From the cell containing the given text, extract its center point as (X, Y) coordinate. 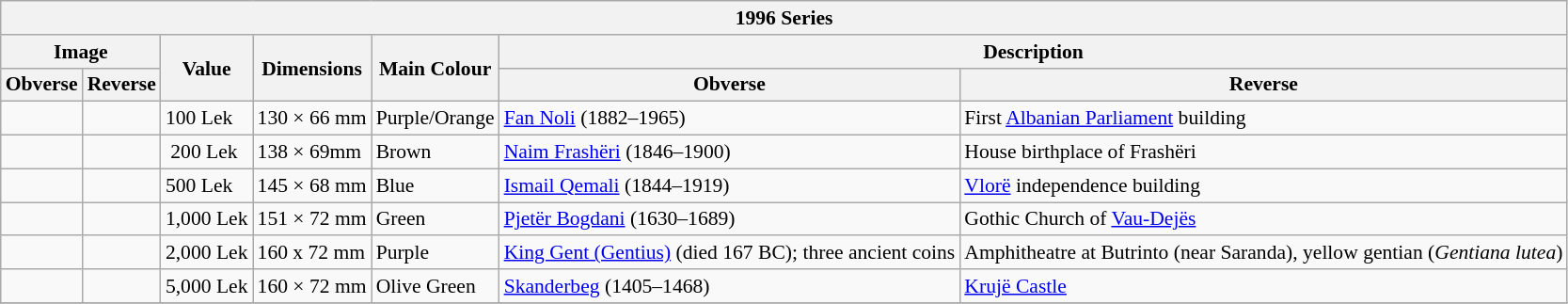
Olive Green (436, 286)
200 Lek (207, 152)
Image (81, 52)
Purple (436, 253)
Gothic Church of Vau-Dejës (1263, 219)
Vlorë independence building (1263, 185)
151 × 72 mm (312, 219)
Brown (436, 152)
1,000 Lek (207, 219)
Skanderbeg (1405–1468) (730, 286)
House birthplace of Frashëri (1263, 152)
130 × 66 mm (312, 119)
Amphitheatre at Butrinto (near Saranda), yellow gentian (Gentiana lutea) (1263, 253)
Value (207, 68)
First Albanian Parliament building (1263, 119)
160 × 72 mm (312, 286)
5,000 Lek (207, 286)
500 Lek (207, 185)
Purple/Orange (436, 119)
Description (1034, 52)
King Gent (Gentius) (died 167 BC); three ancient coins (730, 253)
2,000 Lek (207, 253)
160 x 72 mm (312, 253)
138 × 69mm (312, 152)
Pjetër Bogdani (1630–1689) (730, 219)
100 Lek (207, 119)
Fan Noli (1882–1965) (730, 119)
1996 Series (784, 18)
Blue (436, 185)
Green (436, 219)
Dimensions (312, 68)
Ismail Qemali (1844–1919) (730, 185)
Main Colour (436, 68)
Naim Frashëri (1846–1900) (730, 152)
Krujë Castle (1263, 286)
145 × 68 mm (312, 185)
